Pinpoint the cell where the given text exists, returning its (X, Y) midpoint coordinate. 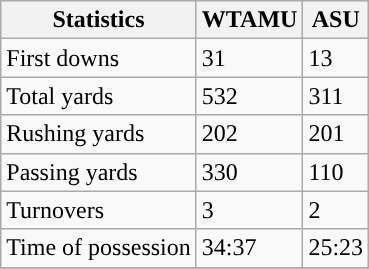
330 (250, 172)
311 (336, 96)
201 (336, 134)
First downs (99, 58)
25:23 (336, 248)
3 (250, 210)
Statistics (99, 20)
31 (250, 58)
532 (250, 96)
Passing yards (99, 172)
Turnovers (99, 210)
Total yards (99, 96)
Rushing yards (99, 134)
202 (250, 134)
2 (336, 210)
ASU (336, 20)
Time of possession (99, 248)
110 (336, 172)
WTAMU (250, 20)
34:37 (250, 248)
13 (336, 58)
